Return (x, y) of the center of cell containing provided text 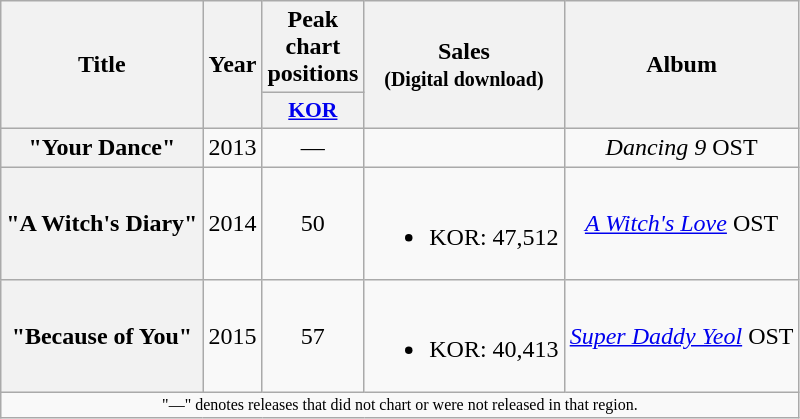
Year (232, 65)
— (313, 147)
Super Daddy Yeol OST (682, 336)
Sales(Digital download) (464, 65)
A Witch's Love OST (682, 222)
"Because of You" (102, 336)
2015 (232, 336)
KOR: 40,413 (464, 336)
Title (102, 65)
50 (313, 222)
2014 (232, 222)
"A Witch's Diary" (102, 222)
"—" denotes releases that did not chart or were not released in that region. (400, 405)
KOR: 47,512 (464, 222)
Peak chart positions (313, 47)
KOR (313, 111)
Dancing 9 OST (682, 147)
2013 (232, 147)
"Your Dance" (102, 147)
57 (313, 336)
Album (682, 65)
